Output the [X, Y] coordinate of the center of the cell containing the given text.  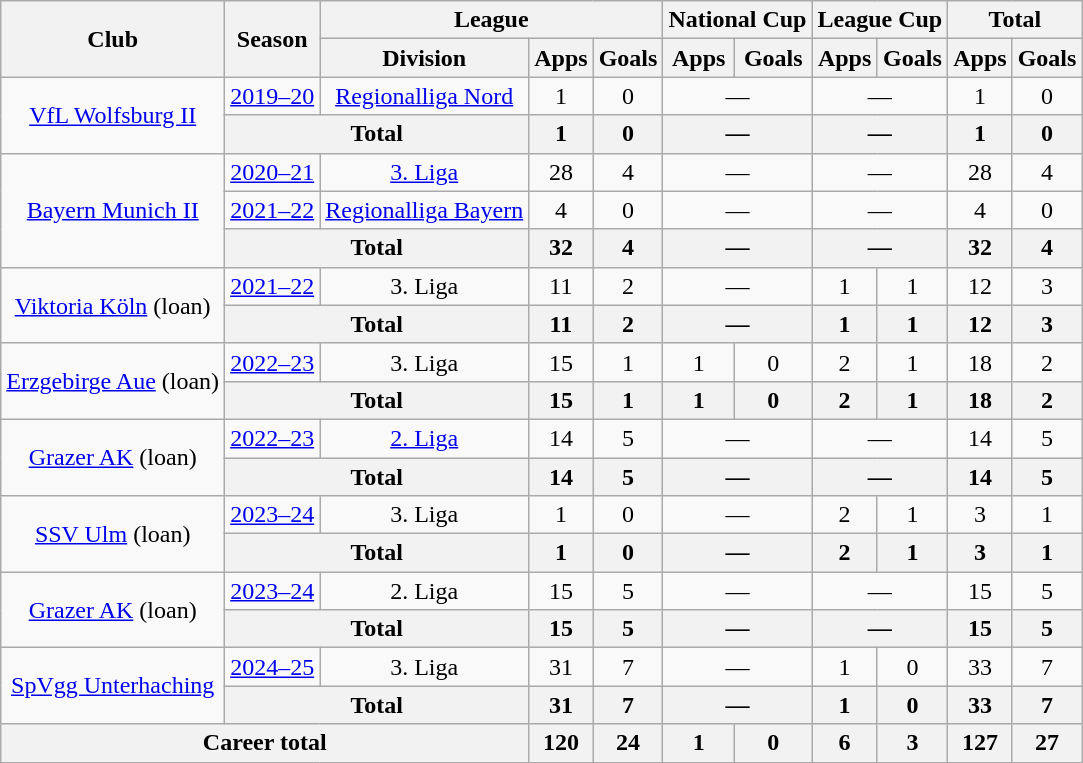
120 [561, 743]
League [492, 20]
Viktoria Köln (loan) [113, 305]
2019–20 [272, 96]
Club [113, 39]
Season [272, 39]
2020–21 [272, 172]
2024–25 [272, 667]
SpVgg Unterhaching [113, 686]
Career total [265, 743]
Bayern Munich II [113, 210]
6 [844, 743]
National Cup [738, 20]
127 [980, 743]
League Cup [880, 20]
Regionalliga Nord [424, 96]
27 [1047, 743]
Erzgebirge Aue (loan) [113, 381]
Division [424, 58]
24 [628, 743]
Regionalliga Bayern [424, 210]
SSV Ulm (loan) [113, 534]
VfL Wolfsburg II [113, 115]
